Locate the cell with the specified text and output its [x, y] center coordinate. 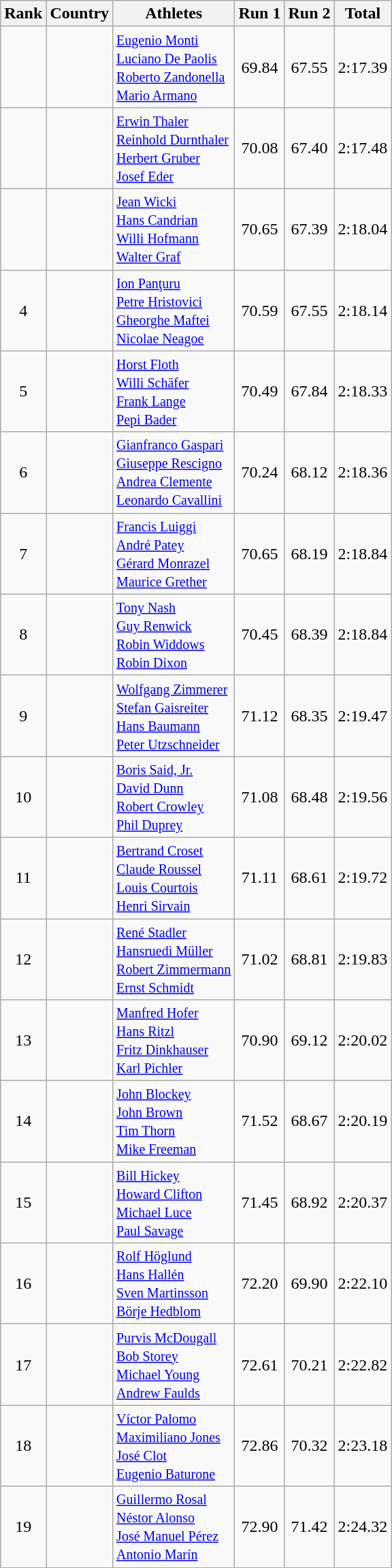
71.42 [309, 1527]
71.45 [260, 1203]
2:20.02 [363, 1041]
67.84 [309, 391]
2:23.18 [363, 1445]
John Blockey John Brown Tim Thorn Mike Freeman [174, 1121]
2:19.72 [363, 877]
Rolf Höglund Hans Hallén Sven Martinsson Börje Hedblom [174, 1283]
71.02 [260, 959]
2:18.14 [363, 311]
Boris Said, Jr. David Dunn Robert Crowley Phil Duprey [174, 797]
69.84 [260, 67]
Athletes [174, 14]
70.21 [309, 1365]
Rank [23, 14]
Bill Hickey Howard Clifton Michael Luce Paul Savage [174, 1203]
2:17.39 [363, 67]
7 [23, 553]
67.39 [309, 229]
2:22.10 [363, 1283]
69.90 [309, 1283]
68.35 [309, 715]
68.92 [309, 1203]
16 [23, 1283]
72.90 [260, 1527]
Francis Luiggi André Patey Gérard Monrazel Maurice Grether [174, 553]
69.12 [309, 1041]
70.24 [260, 473]
10 [23, 797]
70.90 [260, 1041]
71.12 [260, 715]
70.32 [309, 1445]
Eugenio Monti Luciano De Paolis Roberto Zandonella Mario Armano [174, 67]
2:17.48 [363, 148]
70.49 [260, 391]
70.08 [260, 148]
Total [363, 14]
Run 1 [260, 14]
68.48 [309, 797]
2:19.47 [363, 715]
2:18.36 [363, 473]
2:18.33 [363, 391]
Tony Nash Guy Renwick Robin Widdows Robin Dixon [174, 635]
René Stadler Hansruedi Müller Robert Zimmermann Ernst Schmidt [174, 959]
Gianfranco Gaspari Giuseppe Rescigno Andrea Clemente Leonardo Cavallini [174, 473]
4 [23, 311]
12 [23, 959]
15 [23, 1203]
72.20 [260, 1283]
Country [80, 14]
70.59 [260, 311]
67.40 [309, 148]
Guillermo Rosal Néstor Alonso José Manuel Pérez Antonio Marín [174, 1527]
11 [23, 877]
Bertrand Croset Claude Roussel Louis Courtois Henri Sirvain [174, 877]
68.39 [309, 635]
17 [23, 1365]
6 [23, 473]
Erwin Thaler Reinhold Durnthaler Herbert Gruber Josef Eder [174, 148]
72.86 [260, 1445]
Wolfgang Zimmerer Stefan Gaisreiter Hans Baumann Peter Utzschneider [174, 715]
70.45 [260, 635]
14 [23, 1121]
Horst Floth Willi Schäfer Frank Lange Pepi Bader [174, 391]
68.67 [309, 1121]
5 [23, 391]
71.52 [260, 1121]
19 [23, 1527]
68.61 [309, 877]
2:22.82 [363, 1365]
2:19.56 [363, 797]
Purvis McDougall Bob Storey Michael Young Andrew Faulds [174, 1365]
72.61 [260, 1365]
68.12 [309, 473]
71.08 [260, 797]
71.11 [260, 877]
18 [23, 1445]
2:24.32 [363, 1527]
2:18.04 [363, 229]
68.81 [309, 959]
Víctor Palomo Maximiliano Jones José Clot Eugenio Baturone [174, 1445]
2:19.83 [363, 959]
2:20.19 [363, 1121]
2:20.37 [363, 1203]
13 [23, 1041]
Ion Panţuru Petre Hristovici Gheorghe Maftei Nicolae Neagoe [174, 311]
Run 2 [309, 14]
68.19 [309, 553]
Manfred Hofer Hans Ritzl Fritz Dinkhauser Karl Pichler [174, 1041]
8 [23, 635]
9 [23, 715]
Jean Wicki Hans Candrian Willi Hofmann Walter Graf [174, 229]
